Extract the [X, Y] coordinate from the center of the cell holding the provided text.  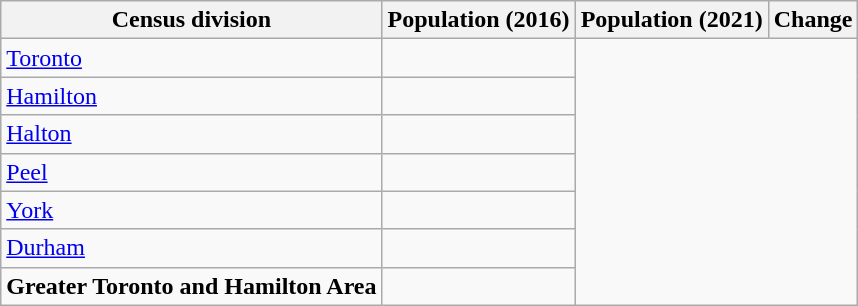
Toronto [192, 58]
Durham [192, 248]
Greater Toronto and Hamilton Area [192, 286]
Change [813, 20]
Peel [192, 172]
Hamilton [192, 96]
York [192, 210]
Halton [192, 134]
Census division [192, 20]
Population (2016) [478, 20]
Population (2021) [672, 20]
